Capture the cell that displays the provided text and extract its [X, Y] central coordinate. 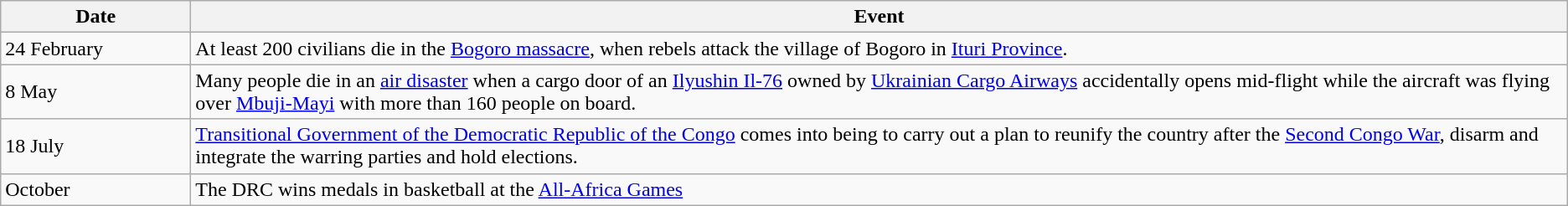
24 February [95, 49]
October [95, 189]
The DRC wins medals in basketball at the All-Africa Games [879, 189]
Event [879, 17]
At least 200 civilians die in the Bogoro massacre, when rebels attack the village of Bogoro in Ituri Province. [879, 49]
8 May [95, 92]
18 July [95, 146]
Date [95, 17]
